Scan for the cell matching the given text and deliver its [x, y] coordinate at center. 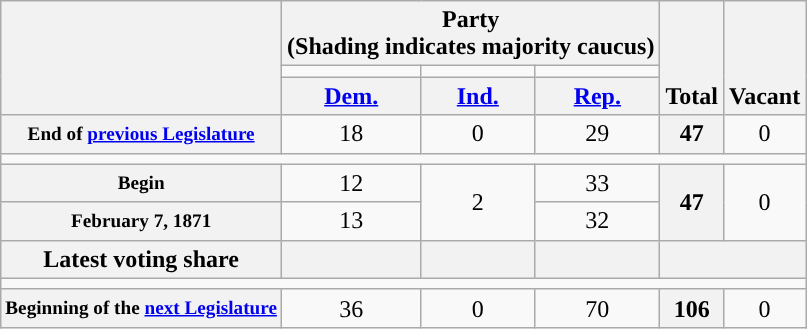
Begin [142, 183]
Ind. [478, 96]
13 [352, 221]
2 [478, 202]
18 [352, 134]
Total [692, 58]
32 [598, 221]
Latest voting share [142, 259]
36 [352, 308]
Party (Shading indicates majority caucus) [471, 34]
33 [598, 183]
Dem. [352, 96]
70 [598, 308]
106 [692, 308]
Vacant [764, 58]
February 7, 1871 [142, 221]
29 [598, 134]
Rep. [598, 96]
End of previous Legislature [142, 134]
Beginning of the next Legislature [142, 308]
12 [352, 183]
